Detect which cell encompasses the target text, then output its (x, y) center coordinate. 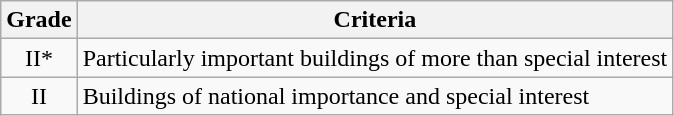
II* (39, 58)
II (39, 96)
Particularly important buildings of more than special interest (375, 58)
Criteria (375, 20)
Buildings of national importance and special interest (375, 96)
Grade (39, 20)
